Provide the (x, y) coordinate of the cell's center where the given text is located.  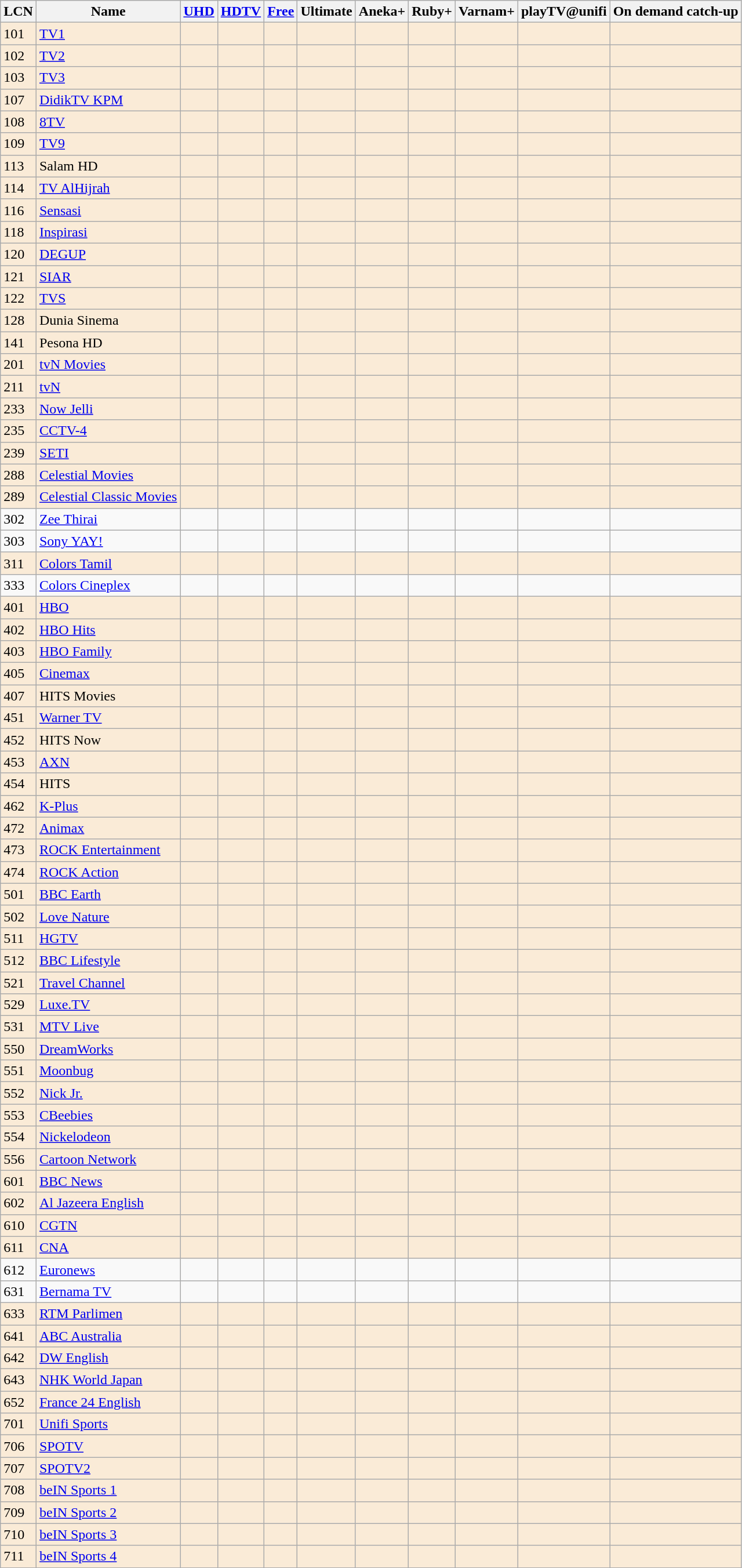
Warner TV (108, 718)
Varnam+ (486, 12)
601 (19, 1181)
Free (281, 12)
102 (19, 56)
453 (19, 762)
Dunia Sinema (108, 321)
Travel Channel (108, 983)
474 (19, 872)
701 (19, 1424)
643 (19, 1380)
Moonbug (108, 1071)
Inspirasi (108, 232)
303 (19, 541)
DreamWorks (108, 1049)
109 (19, 144)
AXN (108, 762)
Colors Cineplex (108, 585)
103 (19, 78)
553 (19, 1115)
TV3 (108, 78)
SIAR (108, 277)
France 24 English (108, 1402)
550 (19, 1049)
Al Jazeera English (108, 1203)
454 (19, 784)
MTV Live (108, 1027)
403 (19, 652)
402 (19, 629)
107 (19, 100)
642 (19, 1358)
8TV (108, 122)
122 (19, 299)
HBO Hits (108, 629)
452 (19, 740)
233 (19, 409)
RTM Parlimen (108, 1313)
playTV@unifi (563, 12)
TVS (108, 299)
401 (19, 607)
502 (19, 916)
HITS Now (108, 740)
235 (19, 431)
BBC Earth (108, 894)
612 (19, 1269)
552 (19, 1093)
512 (19, 960)
333 (19, 585)
521 (19, 983)
beIN Sports 1 (108, 1490)
LCN (19, 12)
709 (19, 1512)
NHK World Japan (108, 1380)
113 (19, 166)
Nickelodeon (108, 1137)
Nick Jr. (108, 1093)
TV AlHijrah (108, 188)
Love Nature (108, 916)
302 (19, 519)
BBC News (108, 1181)
511 (19, 938)
473 (19, 850)
611 (19, 1247)
114 (19, 188)
118 (19, 232)
108 (19, 122)
706 (19, 1446)
711 (19, 1556)
TV2 (108, 56)
Animax (108, 828)
SPOTV2 (108, 1468)
Sensasi (108, 210)
710 (19, 1534)
tvN Movies (108, 365)
Cinemax (108, 674)
288 (19, 475)
HITS Movies (108, 696)
ROCK Action (108, 872)
652 (19, 1402)
TV1 (108, 34)
DidikTV KPM (108, 100)
HITS (108, 784)
Pesona HD (108, 343)
529 (19, 1005)
211 (19, 387)
beIN Sports 3 (108, 1534)
Euronews (108, 1269)
610 (19, 1225)
120 (19, 254)
Zee Thirai (108, 519)
311 (19, 563)
707 (19, 1468)
554 (19, 1137)
ROCK Entertainment (108, 850)
405 (19, 674)
531 (19, 1027)
462 (19, 806)
472 (19, 828)
407 (19, 696)
633 (19, 1313)
HGTV (108, 938)
CBeebies (108, 1115)
556 (19, 1159)
141 (19, 343)
SETI (108, 453)
BBC Lifestyle (108, 960)
Aneka+ (381, 12)
Sony YAY! (108, 541)
CNA (108, 1247)
Unifi Sports (108, 1424)
Celestial Movies (108, 475)
Celestial Classic Movies (108, 497)
239 (19, 453)
708 (19, 1490)
HBO (108, 607)
DW English (108, 1358)
Colors Tamil (108, 563)
631 (19, 1291)
DEGUP (108, 254)
tvN (108, 387)
HDTV (241, 12)
TV9 (108, 144)
beIN Sports 4 (108, 1556)
641 (19, 1335)
UHD (199, 12)
551 (19, 1071)
116 (19, 210)
ABC Australia (108, 1335)
Luxe.TV (108, 1005)
Ruby+ (432, 12)
289 (19, 497)
beIN Sports 2 (108, 1512)
HBO Family (108, 652)
CGTN (108, 1225)
K-Plus (108, 806)
Now Jelli (108, 409)
101 (19, 34)
451 (19, 718)
121 (19, 277)
Name (108, 12)
Ultimate (326, 12)
128 (19, 321)
Salam HD (108, 166)
Cartoon Network (108, 1159)
501 (19, 894)
On demand catch-up (676, 12)
Bernama TV (108, 1291)
CCTV-4 (108, 431)
602 (19, 1203)
201 (19, 365)
SPOTV (108, 1446)
